Return the [X, Y] coordinate for the center point of the cell that contains the specified text.  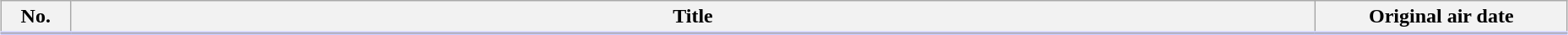
No. [35, 17]
Original air date [1441, 17]
Title [693, 17]
